Locate the cell with the specified text and output its [X, Y] center coordinate. 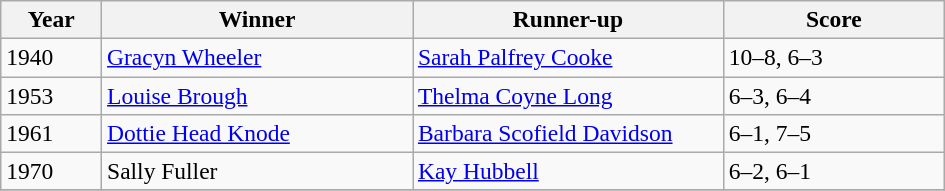
Gracyn Wheeler [258, 57]
6–3, 6–4 [834, 95]
1940 [52, 57]
1953 [52, 95]
Year [52, 19]
Kay Hubbell [568, 171]
Sally Fuller [258, 171]
Barbara Scofield Davidson [568, 133]
Louise Brough [258, 95]
Winner [258, 19]
Sarah Palfrey Cooke [568, 57]
Thelma Coyne Long [568, 95]
1970 [52, 171]
1961 [52, 133]
Runner-up [568, 19]
6–2, 6–1 [834, 171]
Score [834, 19]
6–1, 7–5 [834, 133]
10–8, 6–3 [834, 57]
Dottie Head Knode [258, 133]
